Locate the cell with the specified text and output its (X, Y) center coordinate. 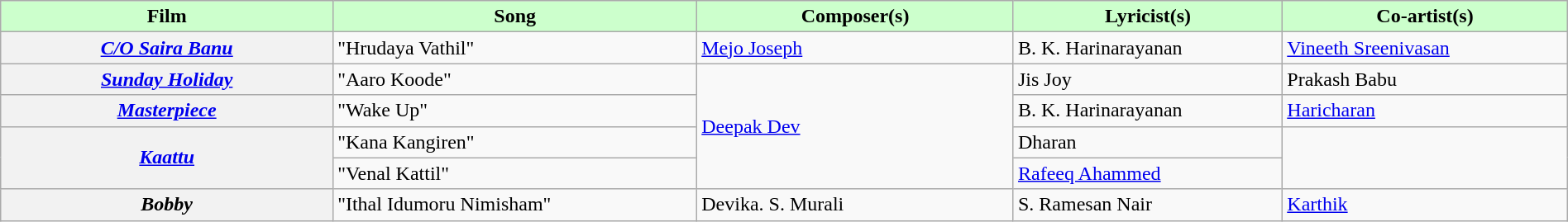
"Aaro Koode" (515, 79)
Song (515, 17)
Vineeth Sreenivasan (1425, 48)
Haricharan (1425, 111)
Kaattu (167, 158)
Dharan (1148, 142)
Jis Joy (1148, 79)
Bobby (167, 205)
"Venal Kattil" (515, 173)
Deepak Dev (855, 126)
Prakash Babu (1425, 79)
Karthik (1425, 205)
Devika. S. Murali (855, 205)
"Ithal Idumoru Nimisham" (515, 205)
Film (167, 17)
Masterpiece (167, 111)
Mejo Joseph (855, 48)
Sunday Holiday (167, 79)
Lyricist(s) (1148, 17)
S. Ramesan Nair (1148, 205)
"Kana Kangiren" (515, 142)
"Wake Up" (515, 111)
Rafeeq Ahammed (1148, 173)
Co-artist(s) (1425, 17)
"Hrudaya Vathil" (515, 48)
C/O Saira Banu (167, 48)
Composer(s) (855, 17)
